Scan for the cell matching the given text and deliver its [x, y] coordinate at center. 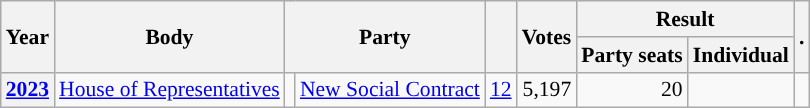
Party [385, 36]
12 [501, 90]
. [802, 36]
2023 [28, 90]
Year [28, 36]
House of Representatives [170, 90]
20 [632, 90]
Votes [547, 36]
Party seats [632, 55]
New Social Contract [390, 90]
Individual [741, 55]
5,197 [547, 90]
Body [170, 36]
Result [685, 19]
